Determine the (X, Y) coordinate at the center of the cell enclosing the given text.  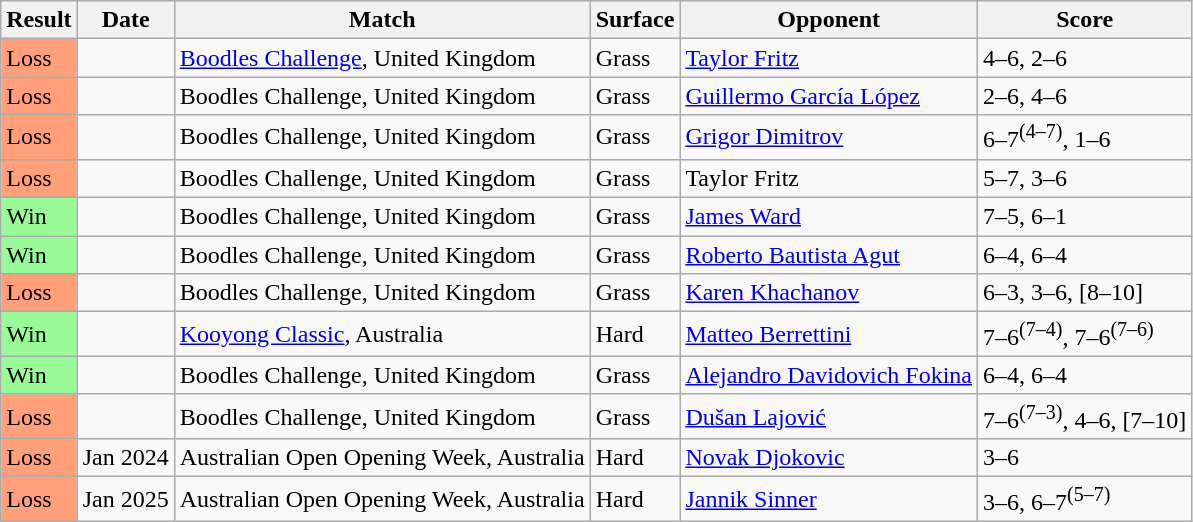
6–3, 3–6, [8–10] (1085, 293)
Opponent (829, 20)
James Ward (829, 217)
7–5, 6–1 (1085, 217)
Jan 2024 (126, 458)
2–6, 4–6 (1085, 96)
Jannik Sinner (829, 500)
Surface (635, 20)
5–7, 3–6 (1085, 178)
Result (39, 20)
Karen Khachanov (829, 293)
Guillermo García López (829, 96)
3–6, 6–7(5–7) (1085, 500)
Dušan Lajović (829, 416)
Roberto Bautista Agut (829, 255)
Kooyong Classic, Australia (382, 334)
4–6, 2–6 (1085, 58)
Score (1085, 20)
Matteo Berrettini (829, 334)
Match (382, 20)
Grigor Dimitrov (829, 138)
7–6(7–3), 4–6, [7–10] (1085, 416)
Jan 2025 (126, 500)
Date (126, 20)
6–7(4–7), 1–6 (1085, 138)
Alejandro Davidovich Fokina (829, 375)
Novak Djokovic (829, 458)
3–6 (1085, 458)
7–6(7–4), 7–6(7–6) (1085, 334)
